Capture the cell that displays the provided text and extract its [X, Y] central coordinate. 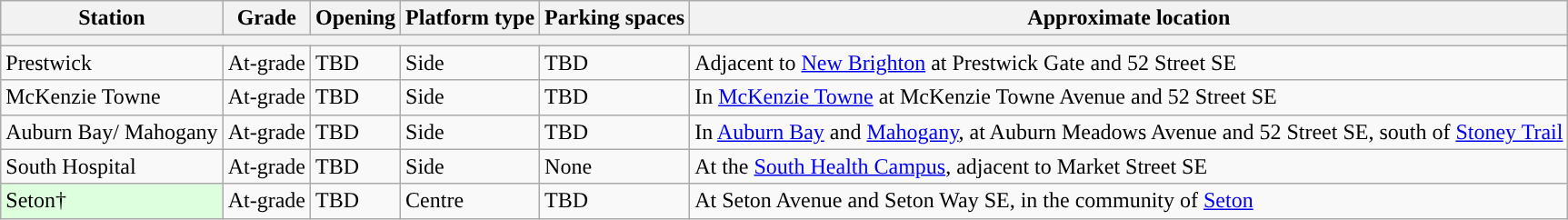
None [614, 166]
Grade [266, 18]
Parking spaces [614, 18]
Centre [471, 201]
Seton† [112, 201]
At the South Health Campus, adjacent to Market Street SE [1129, 166]
Approximate location [1129, 18]
In McKenzie Towne at McKenzie Towne Avenue and 52 Street SE [1129, 97]
Station [112, 18]
McKenzie Towne [112, 97]
Adjacent to New Brighton at Prestwick Gate and 52 Street SE [1129, 63]
Prestwick [112, 63]
At Seton Avenue and Seton Way SE, in the community of Seton [1129, 201]
South Hospital [112, 166]
Platform type [471, 18]
Opening [355, 18]
Auburn Bay/ Mahogany [112, 132]
In Auburn Bay and Mahogany, at Auburn Meadows Avenue and 52 Street SE, south of Stoney Trail [1129, 132]
